Pinpoint the cell where the given text exists, returning its [x, y] midpoint coordinate. 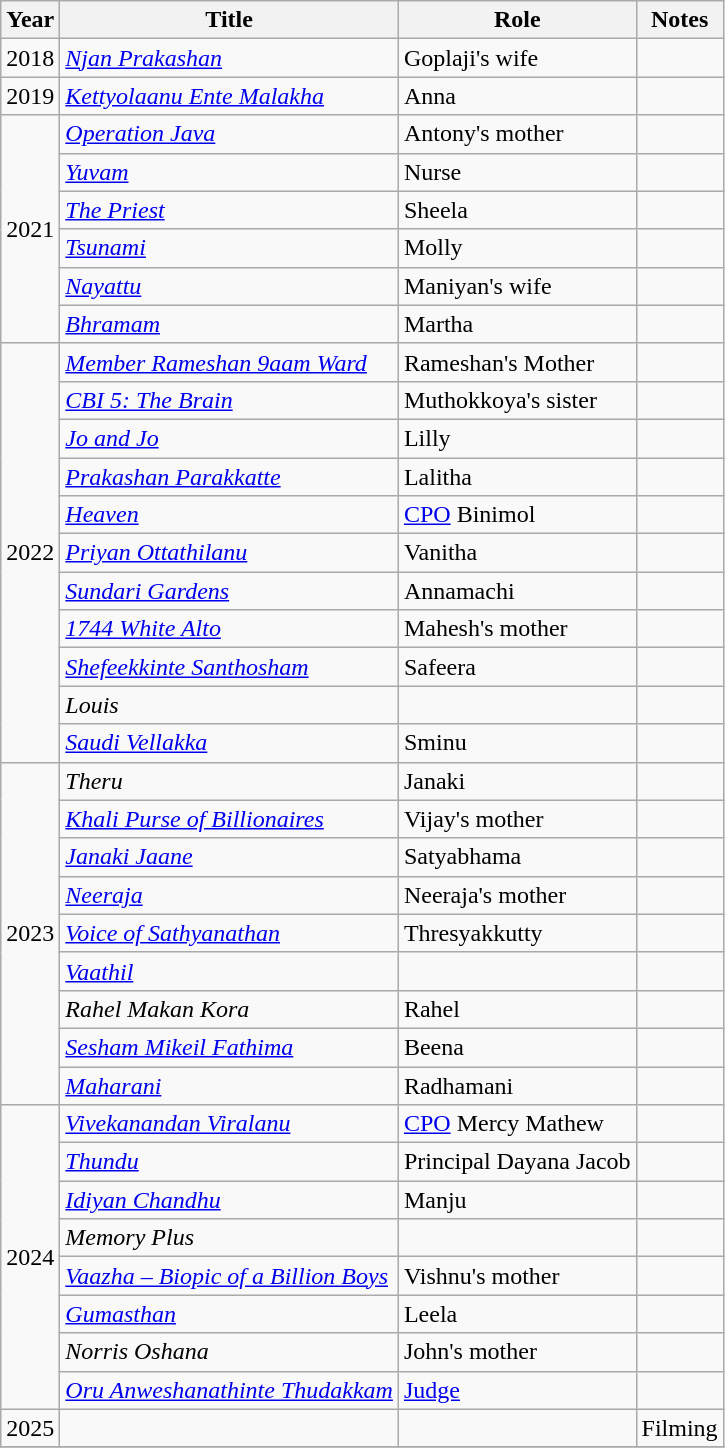
Njan Prakashan [230, 58]
Norris Oshana [230, 1352]
John's mother [517, 1352]
Shefeekkinte Santhosham [230, 667]
Theru [230, 781]
Neeraja's mother [517, 895]
Nayattu [230, 286]
Title [230, 20]
Vaazha – Biopic of a Billion Boys [230, 1276]
2021 [30, 229]
CBI 5: The Brain [230, 400]
Manju [517, 1200]
Maniyan's wife [517, 286]
Role [517, 20]
Priyan Ottathilanu [230, 553]
Principal Dayana Jacob [517, 1162]
Rahel [517, 1009]
Lalitha [517, 477]
Janaki [517, 781]
Satyabhama [517, 857]
Lilly [517, 438]
Anna [517, 96]
2019 [30, 96]
Memory Plus [230, 1238]
Kettyolaanu Ente Malakha [230, 96]
Rahel Makan Kora [230, 1009]
Maharani [230, 1085]
Vivekanandan Viralanu [230, 1124]
Molly [517, 248]
Vaathil [230, 971]
Sesham Mikeil Fathima [230, 1047]
Vishnu's mother [517, 1276]
Oru Anweshanathinte Thudakkam [230, 1390]
Vijay's mother [517, 819]
Nurse [517, 172]
CPO Mercy Mathew [517, 1124]
Prakashan Parakkatte [230, 477]
Jo and Jo [230, 438]
Gumasthan [230, 1314]
Operation Java [230, 134]
Sheela [517, 210]
Yuvam [230, 172]
Filming [680, 1428]
Heaven [230, 515]
Voice of Sathyanathan [230, 933]
Idiyan Chandhu [230, 1200]
Bhramam [230, 324]
Vanitha [517, 553]
Antony's mother [517, 134]
Louis [230, 705]
Judge [517, 1390]
2023 [30, 934]
Year [30, 20]
Safeera [517, 667]
2022 [30, 552]
Mahesh's mother [517, 629]
Neeraja [230, 895]
Sminu [517, 743]
2018 [30, 58]
Notes [680, 20]
Khali Purse of Billionaires [230, 819]
Radhamani [517, 1085]
2024 [30, 1257]
Leela [517, 1314]
Rameshan's Mother [517, 362]
Saudi Vellakka [230, 743]
Beena [517, 1047]
Thundu [230, 1162]
CPO Binimol [517, 515]
Martha [517, 324]
Member Rameshan 9aam Ward [230, 362]
Annamachi [517, 591]
1744 White Alto [230, 629]
Thresyakkutty [517, 933]
Sundari Gardens [230, 591]
Tsunami [230, 248]
The Priest [230, 210]
Muthokkoya's sister [517, 400]
Janaki Jaane [230, 857]
2025 [30, 1428]
Goplaji's wife [517, 58]
